Return the [X, Y] coordinate for the center point of the cell that contains the specified text.  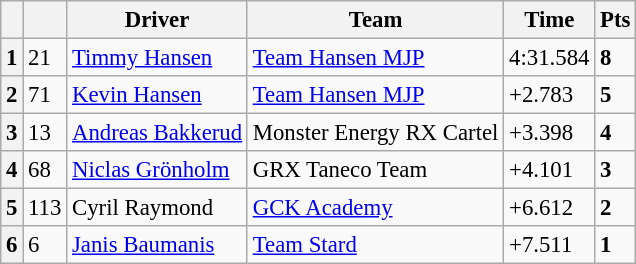
68 [45, 170]
Pts [616, 20]
Timmy Hansen [158, 58]
Driver [158, 20]
Time [550, 20]
+7.511 [550, 245]
Monster Energy RX Cartel [375, 133]
+2.783 [550, 95]
Team Stard [375, 245]
+6.612 [550, 208]
Cyril Raymond [158, 208]
+4.101 [550, 170]
113 [45, 208]
Andreas Bakkerud [158, 133]
13 [45, 133]
21 [45, 58]
8 [616, 58]
Niclas Grönholm [158, 170]
GRX Taneco Team [375, 170]
GCK Academy [375, 208]
Janis Baumanis [158, 245]
71 [45, 95]
4:31.584 [550, 58]
+3.398 [550, 133]
Team [375, 20]
Kevin Hansen [158, 95]
